Find where the given text appears and provide that cell's center as (x, y) coordinate. 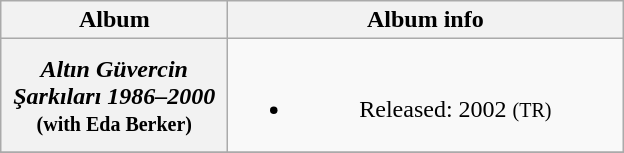
Album (114, 20)
Altın Güvercin Şarkıları 1986–2000 (with Eda Berker) (114, 96)
Album info (426, 20)
Released: 2002 (TR) (426, 96)
